Output the [X, Y] coordinate of the center of the cell containing the given text.  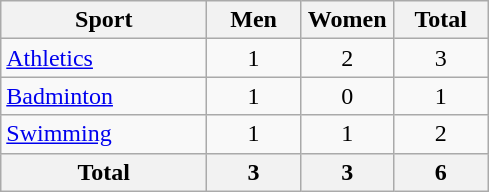
Swimming [104, 134]
0 [347, 96]
Women [347, 20]
Men [254, 20]
Sport [104, 20]
Badminton [104, 96]
6 [441, 172]
Athletics [104, 58]
